Pinpoint the cell where the given text exists, returning its [x, y] midpoint coordinate. 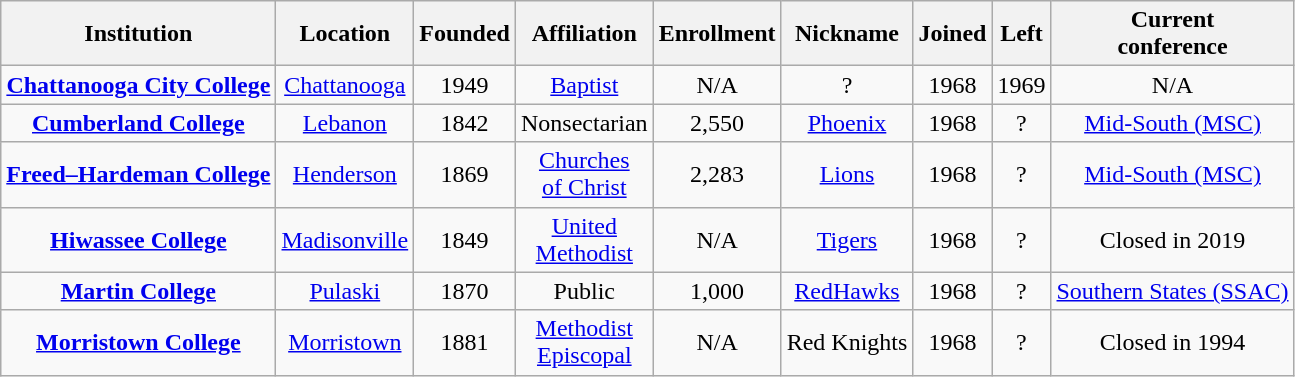
1949 [465, 85]
Freed–Hardeman College [138, 174]
Phoenix [847, 123]
2,283 [717, 174]
Location [345, 34]
RedHawks [847, 291]
Closed in 1994 [1172, 342]
Currentconference [1172, 34]
Hiwassee College [138, 240]
Joined [952, 34]
1969 [1022, 85]
1,000 [717, 291]
Morristown [345, 342]
Madisonville [345, 240]
Affiliation [584, 34]
Nonsectarian [584, 123]
1842 [465, 123]
Churchesof Christ [584, 174]
Pulaski [345, 291]
Chattanooga [345, 85]
Red Knights [847, 342]
2,550 [717, 123]
Morristown College [138, 342]
1869 [465, 174]
1870 [465, 291]
1881 [465, 342]
Chattanooga City College [138, 85]
Henderson [345, 174]
Southern States (SSAC) [1172, 291]
1849 [465, 240]
UnitedMethodist [584, 240]
MethodistEpiscopal [584, 342]
Public [584, 291]
Cumberland College [138, 123]
Lions [847, 174]
Martin College [138, 291]
Enrollment [717, 34]
Institution [138, 34]
Closed in 2019 [1172, 240]
Lebanon [345, 123]
Baptist [584, 85]
Tigers [847, 240]
Founded [465, 34]
Nickname [847, 34]
Left [1022, 34]
